Identify which cell holds the provided text, then report its [x, y] central coordinate. 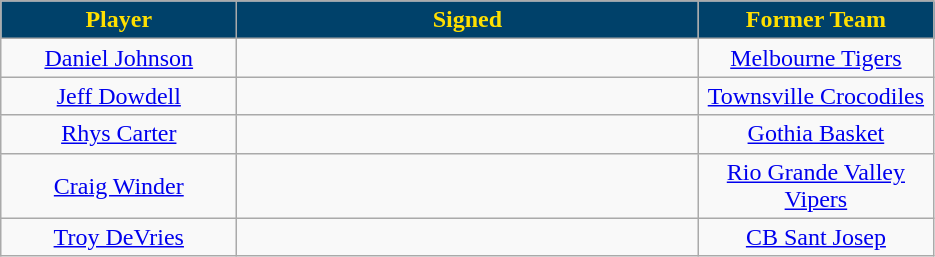
Townsville Crocodiles [816, 96]
Troy DeVries [119, 237]
Former Team [816, 20]
CB Sant Josep [816, 237]
Craig Winder [119, 186]
Player [119, 20]
Gothia Basket [816, 134]
Jeff Dowdell [119, 96]
Melbourne Tigers [816, 58]
Rhys Carter [119, 134]
Rio Grande Valley Vipers [816, 186]
Daniel Johnson [119, 58]
Signed [468, 20]
